For the text-containing cell, return its midpoint in (x, y) coordinate format. 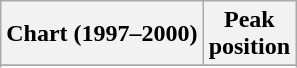
Chart (1997–2000) (102, 34)
Peakposition (249, 34)
